Detect which cell encompasses the target text, then output its [X, Y] center coordinate. 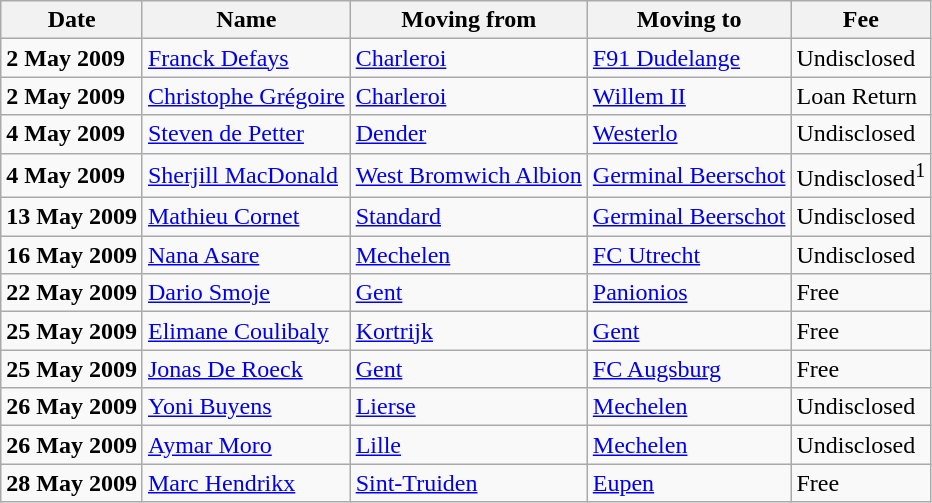
Jonas De Roeck [246, 369]
Fee [861, 20]
Eupen [689, 483]
Aymar Moro [246, 445]
Dario Smoje [246, 293]
Franck Defays [246, 58]
Steven de Petter [246, 134]
Standard [468, 217]
Kortrijk [468, 331]
FC Augsburg [689, 369]
Marc Hendrikx [246, 483]
Yoni Buyens [246, 407]
F91 Dudelange [689, 58]
13 May 2009 [72, 217]
Moving to [689, 20]
16 May 2009 [72, 255]
Moving from [468, 20]
Date [72, 20]
Panionios [689, 293]
Westerlo [689, 134]
Sherjill MacDonald [246, 176]
Elimane Coulibaly [246, 331]
28 May 2009 [72, 483]
FC Utrecht [689, 255]
Nana Asare [246, 255]
Willem II [689, 96]
Undisclosed1 [861, 176]
Lierse [468, 407]
Loan Return [861, 96]
West Bromwich Albion [468, 176]
Christophe Grégoire [246, 96]
22 May 2009 [72, 293]
Mathieu Cornet [246, 217]
Lille [468, 445]
Name [246, 20]
Sint-Truiden [468, 483]
Dender [468, 134]
